Identify which cell holds the provided text, then report its [x, y] central coordinate. 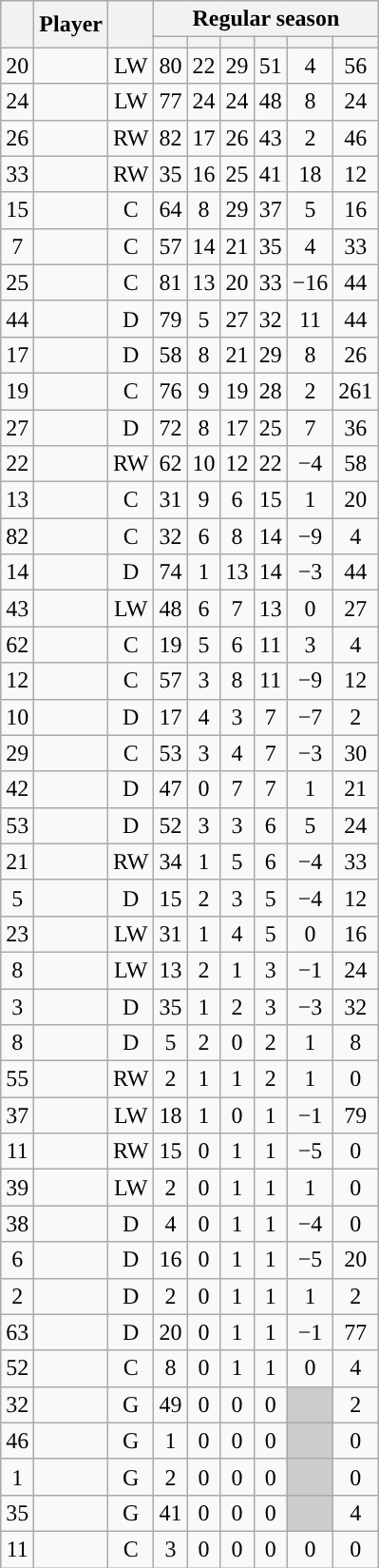
261 [355, 391]
47 [171, 789]
Player [71, 25]
76 [171, 391]
39 [17, 1188]
80 [171, 66]
51 [270, 66]
72 [171, 427]
−16 [310, 282]
63 [17, 1332]
81 [171, 282]
64 [171, 210]
36 [355, 427]
42 [17, 789]
−7 [310, 717]
23 [17, 934]
56 [355, 66]
28 [270, 391]
34 [171, 861]
Regular season [266, 19]
30 [355, 753]
49 [171, 1404]
38 [17, 1224]
74 [171, 572]
55 [17, 1079]
